Extract the (X, Y) coordinate from the center of the cell holding the provided text.  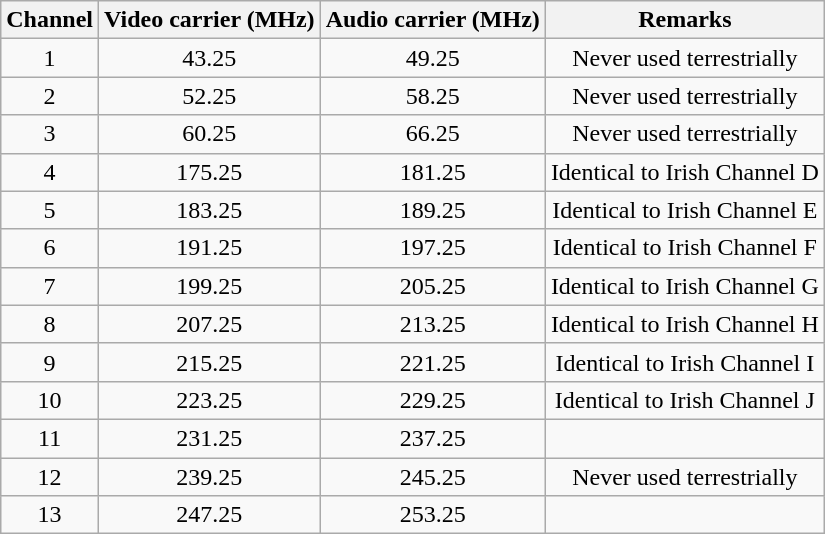
2 (50, 96)
1 (50, 58)
Identical to Irish Channel E (684, 210)
3 (50, 134)
213.25 (432, 324)
10 (50, 400)
Identical to Irish Channel I (684, 362)
43.25 (210, 58)
7 (50, 286)
11 (50, 438)
13 (50, 515)
175.25 (210, 172)
231.25 (210, 438)
183.25 (210, 210)
8 (50, 324)
Channel (50, 20)
207.25 (210, 324)
Identical to Irish Channel G (684, 286)
189.25 (432, 210)
197.25 (432, 248)
9 (50, 362)
Identical to Irish Channel F (684, 248)
49.25 (432, 58)
4 (50, 172)
245.25 (432, 477)
5 (50, 210)
205.25 (432, 286)
237.25 (432, 438)
229.25 (432, 400)
199.25 (210, 286)
Identical to Irish Channel J (684, 400)
239.25 (210, 477)
253.25 (432, 515)
Audio carrier (MHz) (432, 20)
58.25 (432, 96)
181.25 (432, 172)
66.25 (432, 134)
Video carrier (MHz) (210, 20)
12 (50, 477)
223.25 (210, 400)
60.25 (210, 134)
Identical to Irish Channel D (684, 172)
247.25 (210, 515)
52.25 (210, 96)
215.25 (210, 362)
221.25 (432, 362)
191.25 (210, 248)
Identical to Irish Channel H (684, 324)
Remarks (684, 20)
6 (50, 248)
